Determine the (X, Y) coordinate at the center of the cell enclosing the given text.  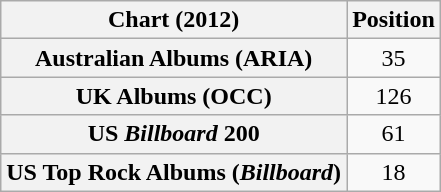
US Billboard 200 (174, 134)
Chart (2012) (174, 20)
Position (394, 20)
18 (394, 172)
Australian Albums (ARIA) (174, 58)
US Top Rock Albums (Billboard) (174, 172)
126 (394, 96)
UK Albums (OCC) (174, 96)
35 (394, 58)
61 (394, 134)
